Output the (x, y) coordinate of the center of the cell containing the given text.  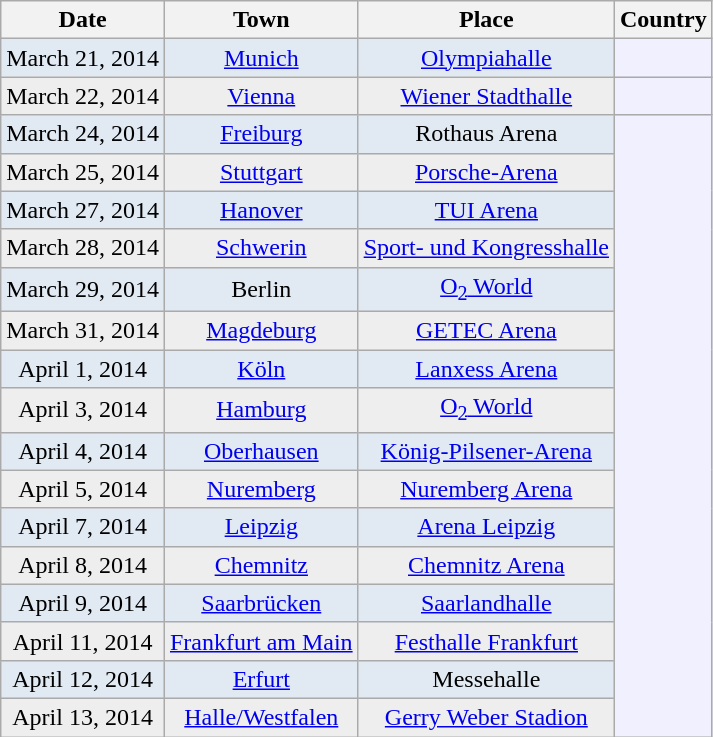
Place (486, 20)
March 27, 2014 (83, 210)
Köln (261, 369)
April 8, 2014 (83, 565)
Hamburg (261, 410)
Rothaus Arena (486, 134)
Wiener Stadthalle (486, 96)
Vienna (261, 96)
Stuttgart (261, 172)
König-Pilsener-Arena (486, 451)
Saarlandhalle (486, 603)
Messehalle (486, 679)
Nuremberg (261, 489)
March 31, 2014 (83, 331)
Oberhausen (261, 451)
Schwerin (261, 248)
Chemnitz Arena (486, 565)
Olympiahalle (486, 58)
Hanover (261, 210)
Porsche-Arena (486, 172)
April 13, 2014 (83, 717)
April 9, 2014 (83, 603)
April 4, 2014 (83, 451)
Gerry Weber Stadion (486, 717)
Munich (261, 58)
Festhalle Frankfurt (486, 641)
April 5, 2014 (83, 489)
March 25, 2014 (83, 172)
Arena Leipzig (486, 527)
Berlin (261, 289)
April 7, 2014 (83, 527)
Sport- und Kongresshalle (486, 248)
March 22, 2014 (83, 96)
Erfurt (261, 679)
Town (261, 20)
Magdeburg (261, 331)
GETEC Arena (486, 331)
April 11, 2014 (83, 641)
Lanxess Arena (486, 369)
April 12, 2014 (83, 679)
April 1, 2014 (83, 369)
TUI Arena (486, 210)
Halle/Westfalen (261, 717)
March 29, 2014 (83, 289)
March 24, 2014 (83, 134)
Leipzig (261, 527)
Frankfurt am Main (261, 641)
Date (83, 20)
March 28, 2014 (83, 248)
Chemnitz (261, 565)
Freiburg (261, 134)
April 3, 2014 (83, 410)
Nuremberg Arena (486, 489)
March 21, 2014 (83, 58)
Saarbrücken (261, 603)
Country (664, 20)
